Output the [x, y] coordinate of the center of the cell containing the given text.  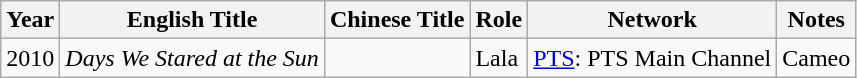
Chinese Title [397, 20]
PTS: PTS Main Channel [652, 58]
English Title [192, 20]
Lala [499, 58]
Cameo [816, 58]
Days We Stared at the Sun [192, 58]
Role [499, 20]
2010 [30, 58]
Year [30, 20]
Network [652, 20]
Notes [816, 20]
